Pinpoint the cell where the given text exists, returning its [X, Y] midpoint coordinate. 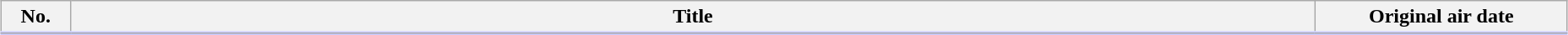
Title [693, 17]
No. [35, 17]
Original air date [1441, 17]
